Scan for the cell matching the given text and deliver its (x, y) coordinate at center. 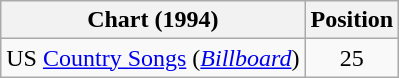
25 (352, 58)
Position (352, 20)
US Country Songs (Billboard) (153, 58)
Chart (1994) (153, 20)
